Detect which cell encompasses the target text, then output its [X, Y] center coordinate. 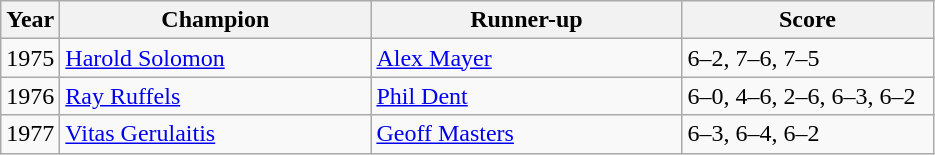
Year [30, 20]
Harold Solomon [216, 58]
Champion [216, 20]
Geoff Masters [526, 134]
Ray Ruffels [216, 96]
1975 [30, 58]
6–3, 6–4, 6–2 [808, 134]
Score [808, 20]
Vitas Gerulaitis [216, 134]
Alex Mayer [526, 58]
Runner-up [526, 20]
6–0, 4–6, 2–6, 6–3, 6–2 [808, 96]
Phil Dent [526, 96]
1976 [30, 96]
1977 [30, 134]
6–2, 7–6, 7–5 [808, 58]
